Output the (X, Y) coordinate of the center of the cell containing the given text.  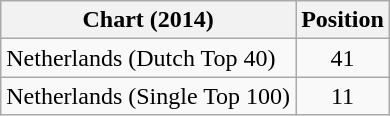
41 (343, 58)
11 (343, 96)
Netherlands (Single Top 100) (148, 96)
Position (343, 20)
Chart (2014) (148, 20)
Netherlands (Dutch Top 40) (148, 58)
